Detect which cell encompasses the target text, then output its (X, Y) center coordinate. 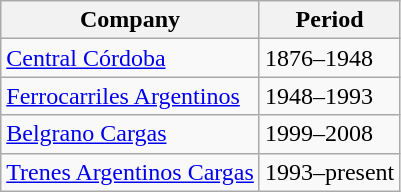
1999–2008 (329, 134)
Trenes Argentinos Cargas (130, 172)
Belgrano Cargas (130, 134)
Period (329, 20)
1993–present (329, 172)
1948–1993 (329, 96)
1876–1948 (329, 58)
Ferrocarriles Argentinos (130, 96)
Company (130, 20)
Central Córdoba (130, 58)
